Identify which cell holds the provided text, then report its [x, y] central coordinate. 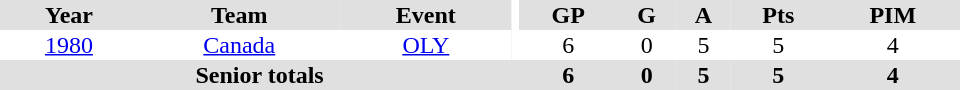
A [704, 15]
Team [240, 15]
OLY [426, 45]
Pts [778, 15]
1980 [69, 45]
GP [568, 15]
Year [69, 15]
G [646, 15]
Canada [240, 45]
Event [426, 15]
PIM [893, 15]
Senior totals [260, 75]
